Return the (X, Y) coordinate for the center point of the cell that contains the specified text.  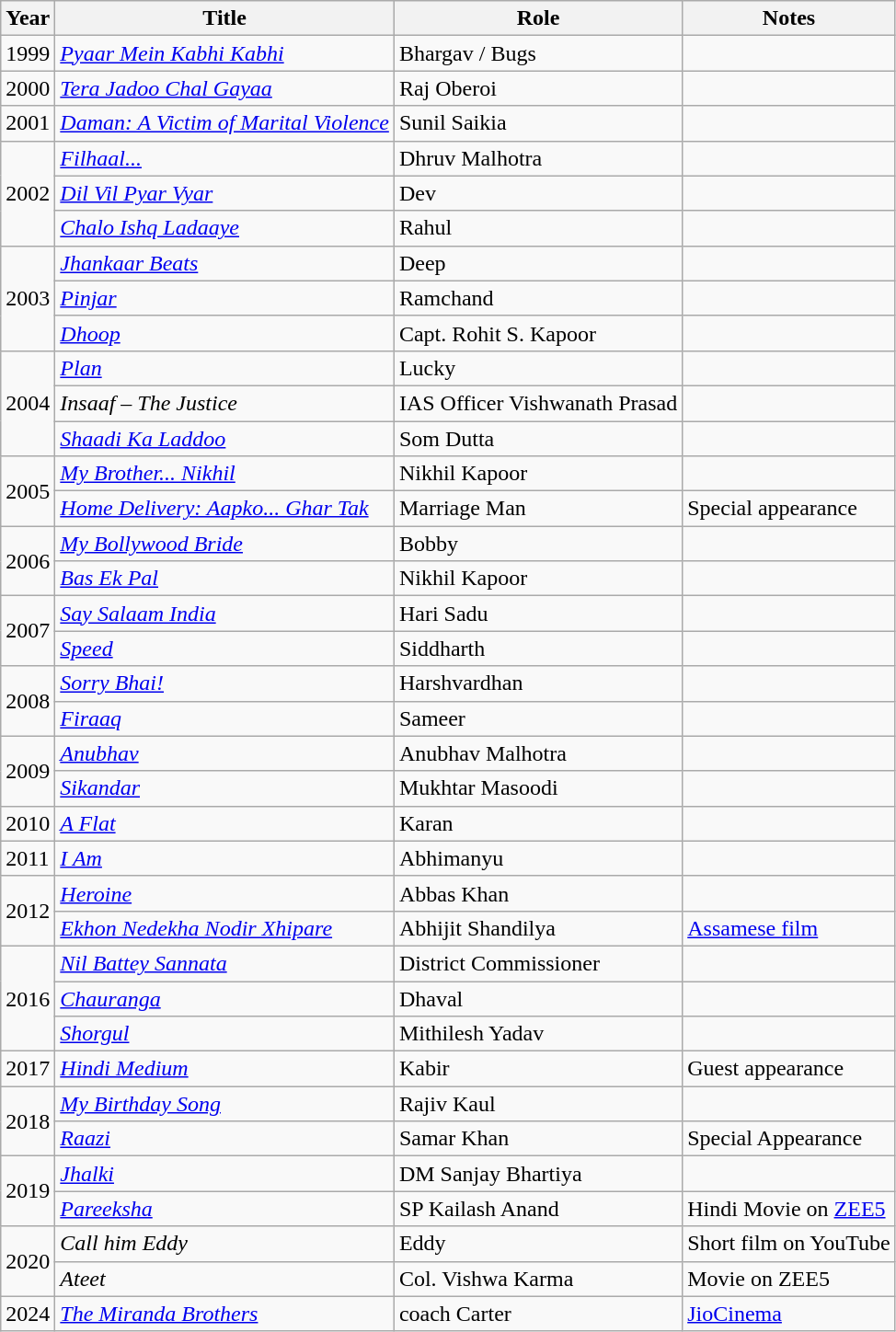
Abbas Khan (537, 893)
2004 (28, 403)
Bas Ek Pal (224, 579)
Pyaar Mein Kabhi Kabhi (224, 53)
Karan (537, 823)
Tera Jadoo Chal Gayaa (224, 88)
Col. Vishwa Karma (537, 1279)
Raazi (224, 1139)
Harshvardhan (537, 683)
I Am (224, 858)
2010 (28, 823)
Chalo Ishq Ladaaye (224, 228)
Insaaf – The Justice (224, 403)
Movie on ZEE5 (789, 1279)
Dhoop (224, 333)
Short film on YouTube (789, 1244)
DM Sanjay Bhartiya (537, 1174)
2018 (28, 1121)
Siddharth (537, 649)
Mukhtar Masoodi (537, 788)
Kabir (537, 1069)
2024 (28, 1314)
2003 (28, 298)
1999 (28, 53)
Dev (537, 193)
Bobby (537, 544)
2017 (28, 1069)
Chauranga (224, 998)
Hari Sadu (537, 614)
Lucky (537, 368)
Marriage Man (537, 509)
Ekhon Nedekha Nodir Xhipare (224, 928)
Ateet (224, 1279)
The Miranda Brothers (224, 1314)
Special Appearance (789, 1139)
Call him Eddy (224, 1244)
Anubhav Malhotra (537, 753)
2019 (28, 1191)
Bhargav / Bugs (537, 53)
Sunil Saikia (537, 123)
Sameer (537, 718)
Ramchand (537, 298)
Filhaal... (224, 158)
Firaaq (224, 718)
2005 (28, 491)
Raj Oberoi (537, 88)
Som Dutta (537, 439)
Rahul (537, 228)
My Brother... Nikhil (224, 474)
Heroine (224, 893)
2008 (28, 701)
Pareeksha (224, 1209)
Sorry Bhai! (224, 683)
Speed (224, 649)
Sikandar (224, 788)
2007 (28, 631)
My Birthday Song (224, 1104)
IAS Officer Vishwanath Prasad (537, 403)
Shorgul (224, 1034)
Pinjar (224, 298)
Jhankaar Beats (224, 263)
Say Salaam India (224, 614)
2006 (28, 561)
Eddy (537, 1244)
Mithilesh Yadav (537, 1034)
Abhimanyu (537, 858)
Deep (537, 263)
JioCinema (789, 1314)
Dhaval (537, 998)
Year (28, 18)
Nil Battey Sannata (224, 963)
Shaadi Ka Laddoo (224, 439)
2000 (28, 88)
Dhruv Malhotra (537, 158)
Anubhav (224, 753)
District Commissioner (537, 963)
Hindi Medium (224, 1069)
Special appearance (789, 509)
Capt. Rohit S. Kapoor (537, 333)
Abhijit Shandilya (537, 928)
Rajiv Kaul (537, 1104)
Daman: A Victim of Marital Violence (224, 123)
A Flat (224, 823)
2009 (28, 771)
Guest appearance (789, 1069)
2016 (28, 998)
Assamese film (789, 928)
Dil Vil Pyar Vyar (224, 193)
2012 (28, 911)
Home Delivery: Aapko... Ghar Tak (224, 509)
Role (537, 18)
Jhalki (224, 1174)
coach Carter (537, 1314)
Samar Khan (537, 1139)
SP Kailash Anand (537, 1209)
Plan (224, 368)
Title (224, 18)
My Bollywood Bride (224, 544)
Hindi Movie on ZEE5 (789, 1209)
2001 (28, 123)
2002 (28, 193)
2020 (28, 1261)
Notes (789, 18)
2011 (28, 858)
